Scan for the cell matching the given text and deliver its (X, Y) coordinate at center. 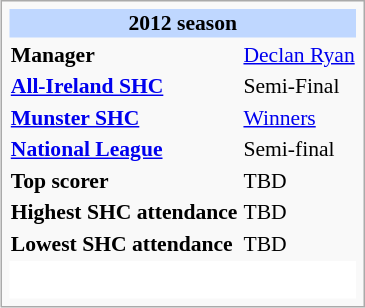
2012 season (182, 23)
Highest SHC attendance (124, 212)
Semi-Final (299, 86)
Top scorer (124, 180)
Semi-final (299, 149)
Declan Ryan (299, 54)
All-Ireland SHC (124, 86)
Winners (299, 117)
Manager (124, 54)
National League (124, 149)
Munster SHC (124, 117)
Lowest SHC attendance (124, 243)
